Detect which cell encompasses the target text, then output its (X, Y) center coordinate. 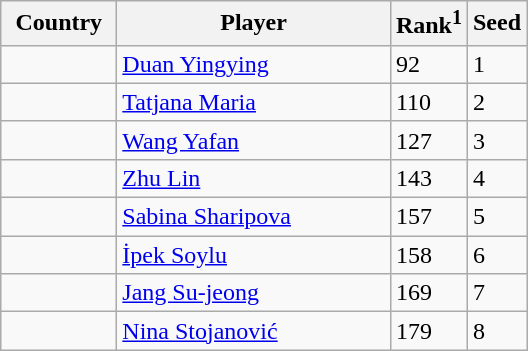
Jang Su-jeong (254, 293)
İpek Soylu (254, 255)
179 (428, 331)
92 (428, 64)
127 (428, 140)
Wang Yafan (254, 140)
Player (254, 24)
7 (496, 293)
Seed (496, 24)
Sabina Sharipova (254, 217)
6 (496, 255)
Duan Yingying (254, 64)
158 (428, 255)
5 (496, 217)
Tatjana Maria (254, 102)
Rank1 (428, 24)
110 (428, 102)
2 (496, 102)
Zhu Lin (254, 178)
143 (428, 178)
169 (428, 293)
3 (496, 140)
1 (496, 64)
8 (496, 331)
157 (428, 217)
Nina Stojanović (254, 331)
4 (496, 178)
Country (59, 24)
